Scan for the cell matching the given text and deliver its [x, y] coordinate at center. 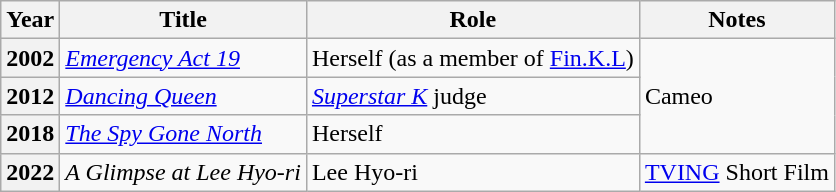
A Glimpse at Lee Hyo-ri [184, 172]
Role [472, 20]
Superstar K judge [472, 96]
2022 [30, 172]
Year [30, 20]
TVING Short Film [736, 172]
The Spy Gone North [184, 134]
Cameo [736, 96]
Herself [472, 134]
Herself (as a member of Fin.K.L) [472, 58]
2012 [30, 96]
2018 [30, 134]
Lee Hyo-ri [472, 172]
2002 [30, 58]
Emergency Act 19 [184, 58]
Notes [736, 20]
Title [184, 20]
Dancing Queen [184, 96]
